Find where the given text appears and provide that cell's center as (X, Y) coordinate. 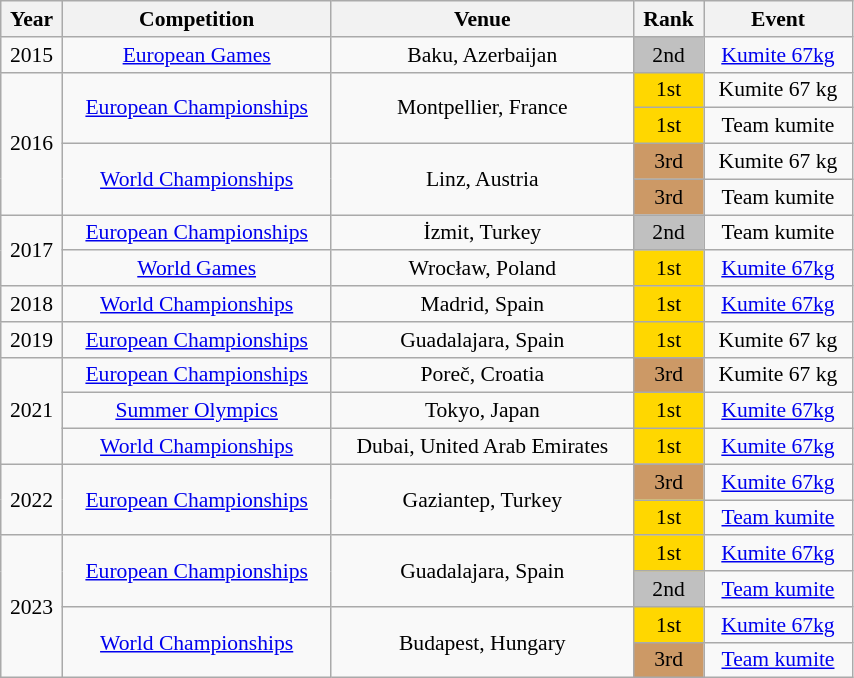
Year (32, 19)
Budapest, Hungary (482, 642)
Event (778, 19)
2016 (32, 143)
Linz, Austria (482, 180)
İzmit, Turkey (482, 233)
Venue (482, 19)
2023 (32, 607)
2017 (32, 250)
World Games (196, 269)
Montpellier, France (482, 108)
Tokyo, Japan (482, 411)
2022 (32, 500)
Dubai, United Arab Emirates (482, 447)
Poreč, Croatia (482, 375)
2019 (32, 340)
2021 (32, 410)
Baku, Azerbaijan (482, 55)
Summer Olympics (196, 411)
European Games (196, 55)
Madrid, Spain (482, 304)
Wrocław, Poland (482, 269)
Gaziantep, Turkey (482, 500)
2018 (32, 304)
Competition (196, 19)
Rank (669, 19)
2015 (32, 55)
